Pinpoint the cell where the given text exists, returning its [x, y] midpoint coordinate. 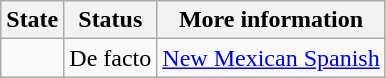
More information [271, 20]
State [32, 20]
Status [110, 20]
De facto [110, 58]
New Mexican Spanish [271, 58]
